Detect which cell encompasses the target text, then output its (x, y) center coordinate. 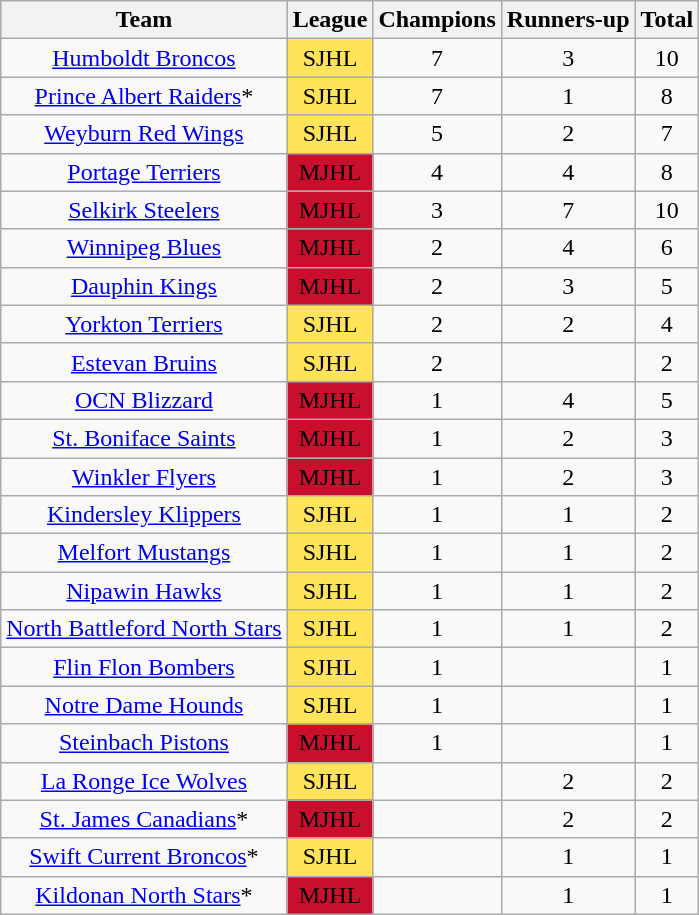
Kildonan North Stars* (144, 895)
Yorkton Terriers (144, 324)
Humboldt Broncos (144, 58)
Dauphin Kings (144, 286)
North Battleford North Stars (144, 629)
Prince Albert Raiders* (144, 96)
Steinbach Pistons (144, 743)
St. Boniface Saints (144, 438)
Weyburn Red Wings (144, 134)
Portage Terriers (144, 172)
Champions (437, 20)
OCN Blizzard (144, 400)
La Ronge Ice Wolves (144, 781)
Total (667, 20)
6 (667, 248)
Nipawin Hawks (144, 591)
Kindersley Klippers (144, 515)
Team (144, 20)
Runners-up (568, 20)
St. James Canadians* (144, 819)
Swift Current Broncos* (144, 857)
Selkirk Steelers (144, 210)
Flin Flon Bombers (144, 667)
League (330, 20)
Winkler Flyers (144, 477)
Melfort Mustangs (144, 553)
Winnipeg Blues (144, 248)
Notre Dame Hounds (144, 705)
Estevan Bruins (144, 362)
